Determine the (X, Y) coordinate at the center of the cell enclosing the given text.  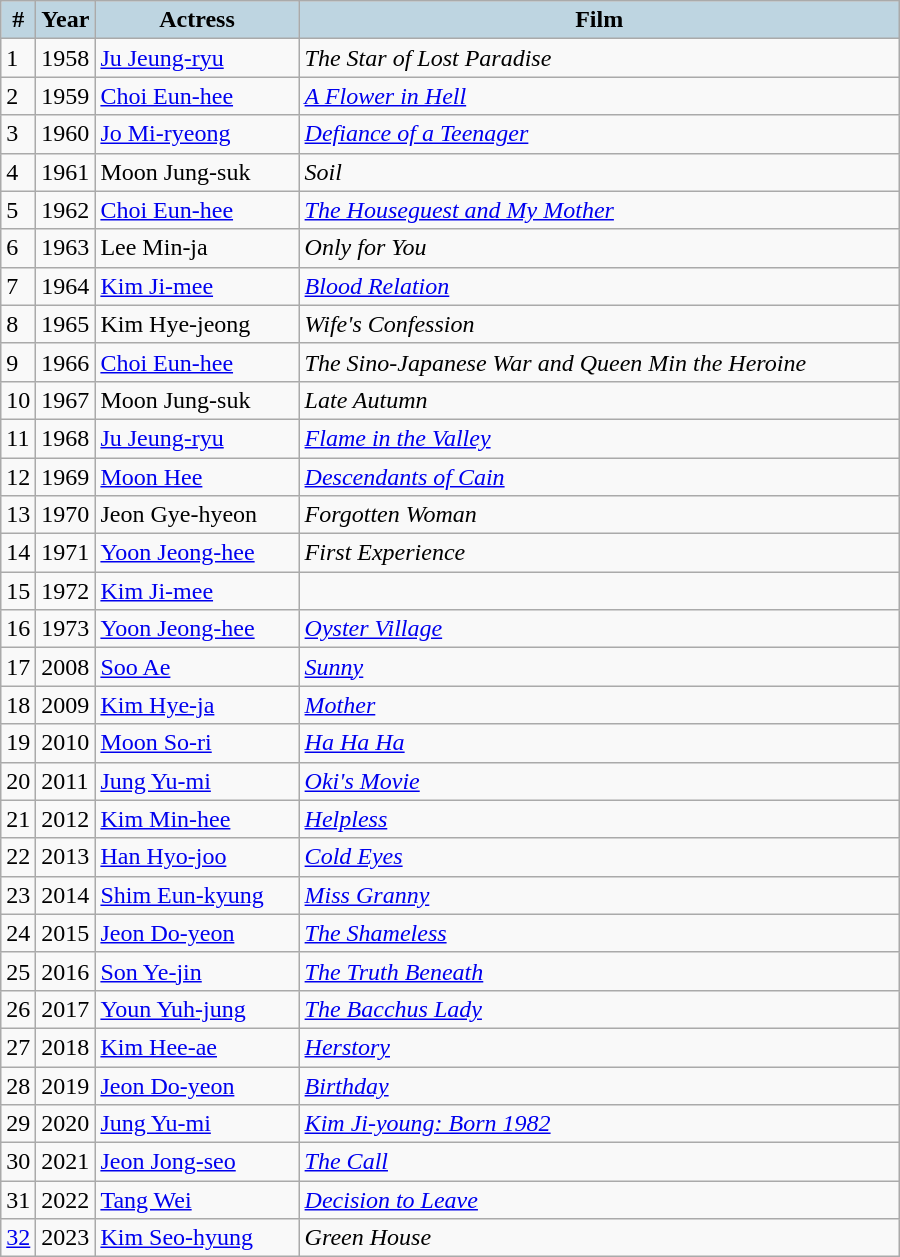
2023 (66, 1238)
6 (18, 248)
Defiance of a Teenager (599, 134)
1960 (66, 134)
11 (18, 438)
Kim Hye-jeong (197, 324)
1971 (66, 553)
2008 (66, 667)
23 (18, 895)
Lee Min-ja (197, 248)
The Bacchus Lady (599, 1009)
5 (18, 210)
32 (18, 1238)
Kim Min-hee (197, 819)
2019 (66, 1085)
12 (18, 477)
19 (18, 743)
Moon So-ri (197, 743)
15 (18, 591)
Jeon Gye-hyeon (197, 515)
Son Ye-jin (197, 971)
1967 (66, 400)
1968 (66, 438)
17 (18, 667)
1969 (66, 477)
2021 (66, 1162)
Cold Eyes (599, 857)
A Flower in Hell (599, 96)
4 (18, 172)
2018 (66, 1047)
Ha Ha Ha (599, 743)
Descendants of Cain (599, 477)
Blood Relation (599, 286)
Sunny (599, 667)
Late Autumn (599, 400)
13 (18, 515)
31 (18, 1200)
# (18, 20)
Han Hyo-joo (197, 857)
Year (66, 20)
Forgotten Woman (599, 515)
2 (18, 96)
1959 (66, 96)
Only for You (599, 248)
Miss Granny (599, 895)
Film (599, 20)
14 (18, 553)
2014 (66, 895)
Shim Eun-kyung (197, 895)
1 (18, 58)
The Shameless (599, 933)
22 (18, 857)
16 (18, 629)
1970 (66, 515)
Helpless (599, 819)
Decision to Leave (599, 1200)
Tang Wei (197, 1200)
25 (18, 971)
2012 (66, 819)
The Truth Beneath (599, 971)
Kim Ji-young: Born 1982 (599, 1124)
2017 (66, 1009)
Kim Hye-ja (197, 705)
Youn Yuh-jung (197, 1009)
1973 (66, 629)
2013 (66, 857)
Kim Seo-hyung (197, 1238)
Oki's Movie (599, 781)
20 (18, 781)
1966 (66, 362)
Jo Mi-ryeong (197, 134)
Jeon Jong-seo (197, 1162)
The Houseguest and My Mother (599, 210)
1965 (66, 324)
9 (18, 362)
1963 (66, 248)
24 (18, 933)
The Sino-Japanese War and Queen Min the Heroine (599, 362)
Oyster Village (599, 629)
21 (18, 819)
2016 (66, 971)
The Call (599, 1162)
Green House (599, 1238)
Kim Hee-ae (197, 1047)
Moon Hee (197, 477)
Herstory (599, 1047)
3 (18, 134)
First Experience (599, 553)
Birthday (599, 1085)
2011 (66, 781)
1972 (66, 591)
27 (18, 1047)
Flame in the Valley (599, 438)
The Star of Lost Paradise (599, 58)
Actress (197, 20)
Soo Ae (197, 667)
Mother (599, 705)
18 (18, 705)
7 (18, 286)
1958 (66, 58)
2022 (66, 1200)
2020 (66, 1124)
2009 (66, 705)
8 (18, 324)
1962 (66, 210)
26 (18, 1009)
10 (18, 400)
Wife's Confession (599, 324)
1961 (66, 172)
2015 (66, 933)
30 (18, 1162)
Soil (599, 172)
28 (18, 1085)
29 (18, 1124)
1964 (66, 286)
2010 (66, 743)
